Search for the cell housing the specified text and yield its [x, y] center coordinate. 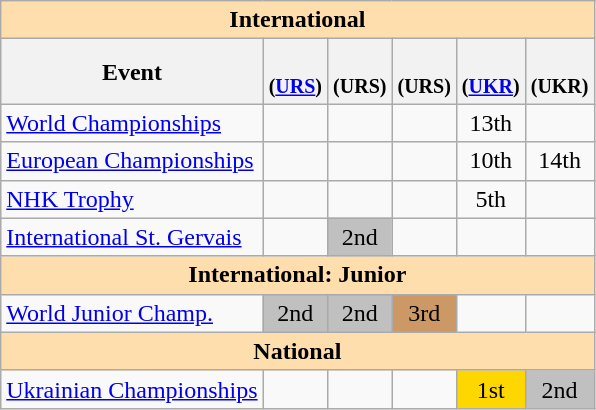
World Championships [132, 123]
Ukrainian Championships [132, 389]
3rd [424, 313]
International St. Gervais [132, 237]
World Junior Champ. [132, 313]
1st [490, 389]
13th [490, 123]
European Championships [132, 161]
International: Junior [298, 275]
NHK Trophy [132, 199]
International [298, 20]
5th [490, 199]
Event [132, 72]
14th [560, 161]
10th [490, 161]
National [298, 351]
